Return [x, y] of the center of cell containing provided text 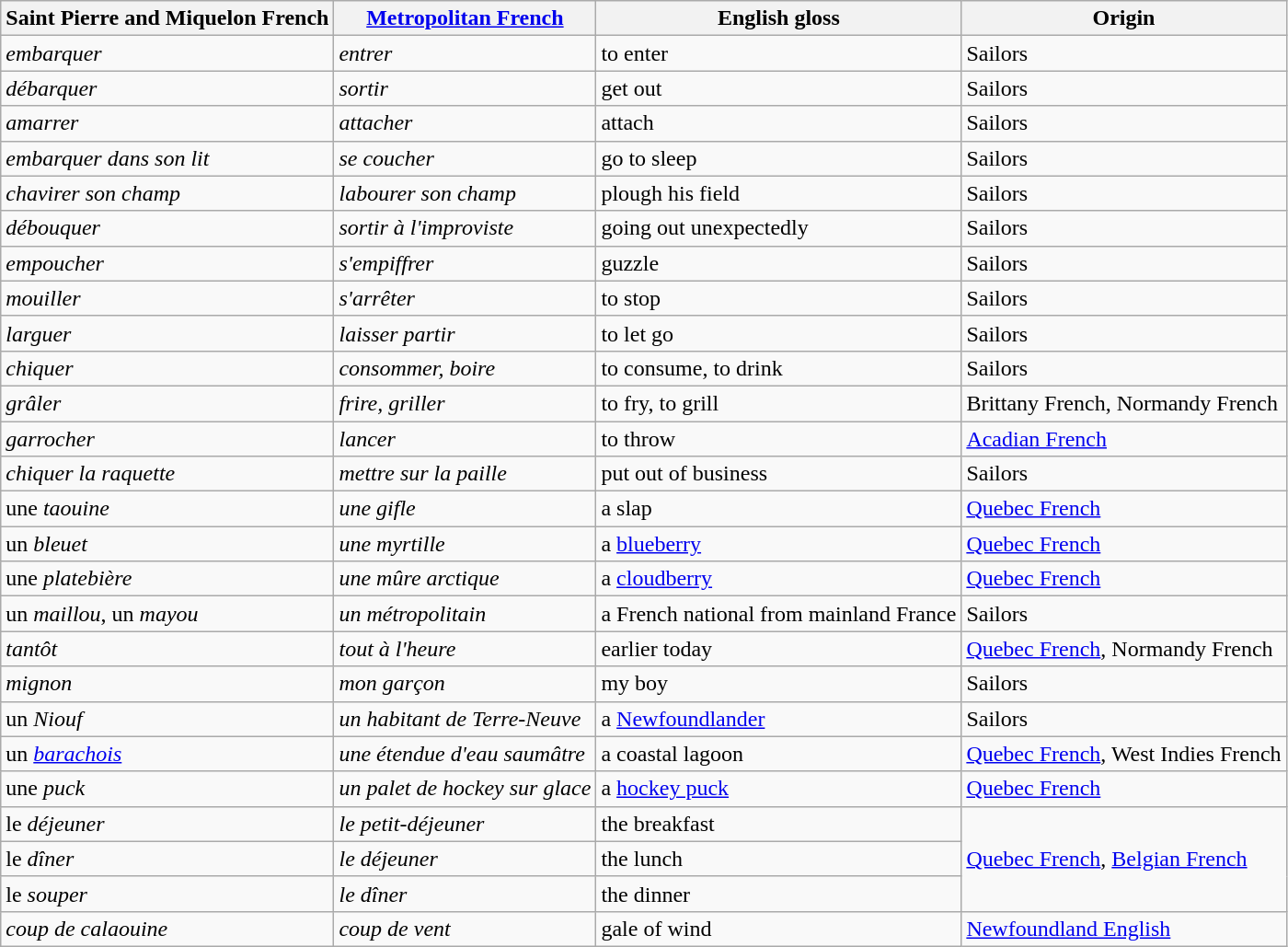
coup de calaouine [167, 929]
embarquer dans son lit [167, 158]
un maillou, un mayou [167, 614]
get out [778, 88]
to let go [778, 333]
une puck [167, 789]
to consume, to drink [778, 368]
Quebec French, West Indies French [1124, 754]
débouquer [167, 228]
Origin [1124, 18]
une taouine [167, 509]
Quebec French, Normandy French [1124, 649]
mon garçon [466, 684]
attacher [466, 123]
garrocher [167, 439]
Brittany French, Normandy French [1124, 403]
frire, griller [466, 403]
empoucher [167, 263]
un barachois [167, 754]
se coucher [466, 158]
un bleuet [167, 544]
the breakfast [778, 824]
s'arrêter [466, 298]
the dinner [778, 894]
une mûre arctique [466, 579]
grâler [167, 403]
to fry, to grill [778, 403]
une gifle [466, 509]
entrer [466, 53]
a Newfoundlander [778, 719]
attach [778, 123]
a hockey puck [778, 789]
un habitant de Terre-Neuve [466, 719]
a coastal lagoon [778, 754]
go to sleep [778, 158]
Acadian French [1124, 439]
to stop [778, 298]
earlier today [778, 649]
guzzle [778, 263]
coup de vent [466, 929]
le souper [167, 894]
Metropolitan French [466, 18]
une myrtille [466, 544]
going out unexpectedly [778, 228]
to enter [778, 53]
to throw [778, 439]
Newfoundland English [1124, 929]
amarrer [167, 123]
English gloss [778, 18]
embarquer [167, 53]
larguer [167, 333]
un métropolitain [466, 614]
une platebière [167, 579]
tout à l'heure [466, 649]
a cloudberry [778, 579]
sortir [466, 88]
mignon [167, 684]
Quebec French, Belgian French [1124, 859]
un palet de hockey sur glace [466, 789]
lancer [466, 439]
une étendue d'eau saumâtre [466, 754]
un Niouf [167, 719]
mettre sur la paille [466, 474]
my boy [778, 684]
chiquer la raquette [167, 474]
gale of wind [778, 929]
a blueberry [778, 544]
chavirer son champ [167, 193]
débarquer [167, 88]
a slap [778, 509]
sortir à l'improviste [466, 228]
s'empiffrer [466, 263]
consommer, boire [466, 368]
put out of business [778, 474]
labourer son champ [466, 193]
a French national from mainland France [778, 614]
the lunch [778, 859]
plough his field [778, 193]
tantôt [167, 649]
chiquer [167, 368]
mouiller [167, 298]
Saint Pierre and Miquelon French [167, 18]
laisser partir [466, 333]
le petit-déjeuner [466, 824]
